Search for the cell housing the specified text and yield its [x, y] center coordinate. 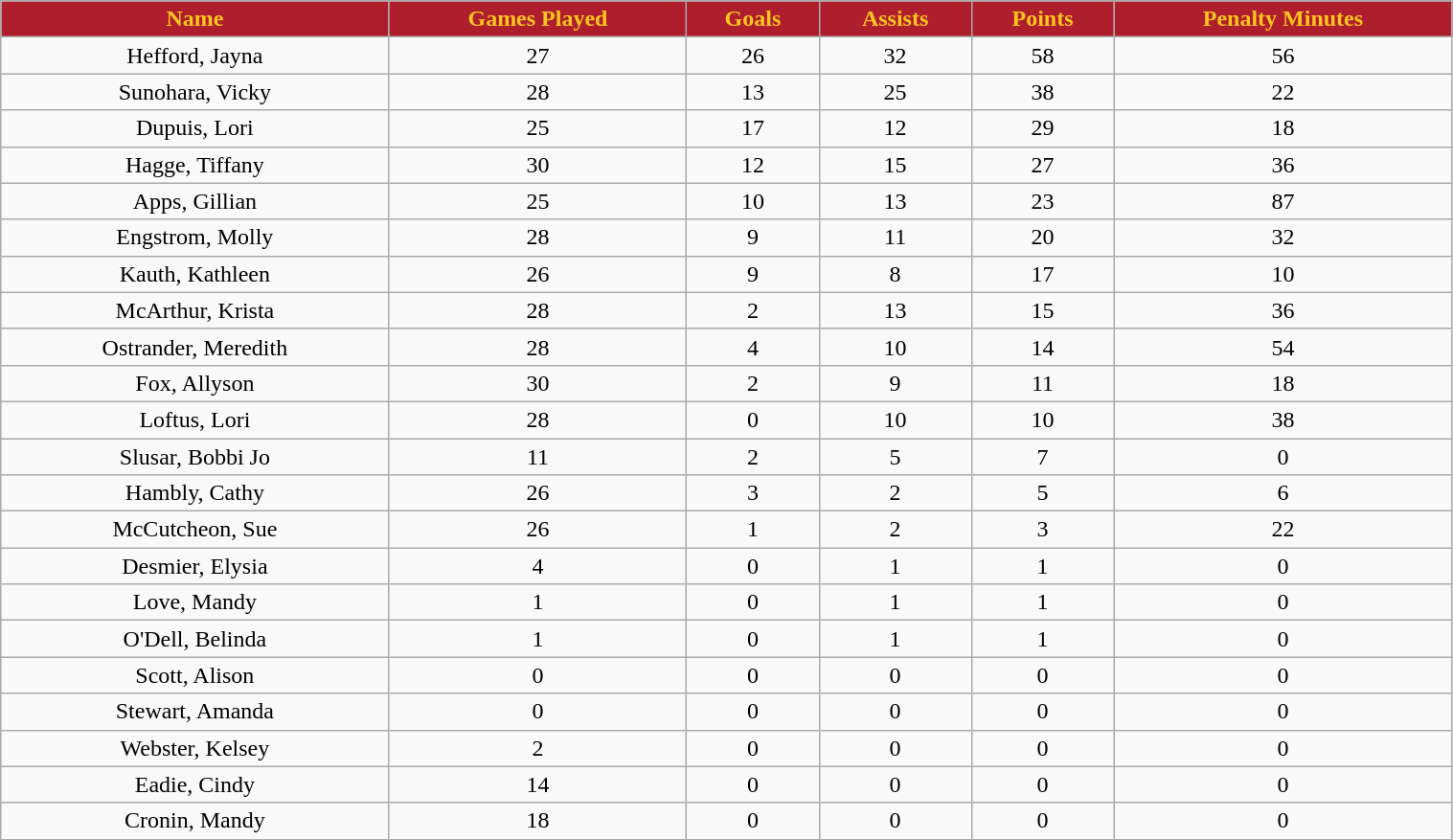
Fox, Allyson [195, 383]
Kauth, Kathleen [195, 274]
McArthur, Krista [195, 310]
Dupuis, Lori [195, 128]
O'Dell, Belinda [195, 639]
McCutcheon, Sue [195, 530]
Sunohara, Vicky [195, 92]
58 [1042, 56]
Cronin, Mandy [195, 821]
23 [1042, 201]
Hagge, Tiffany [195, 165]
Name [195, 19]
Eadie, Cindy [195, 784]
Scott, Alison [195, 675]
Stewart, Amanda [195, 712]
Slusar, Bobbi Jo [195, 457]
Hambly, Cathy [195, 493]
Apps, Gillian [195, 201]
Love, Mandy [195, 602]
Engstrom, Molly [195, 238]
Webster, Kelsey [195, 748]
Goals [753, 19]
Games Played [538, 19]
20 [1042, 238]
Penalty Minutes [1283, 19]
6 [1283, 493]
Loftus, Lori [195, 420]
8 [895, 274]
54 [1283, 347]
Desmier, Elysia [195, 566]
56 [1283, 56]
Hefford, Jayna [195, 56]
7 [1042, 457]
Ostrander, Meredith [195, 347]
29 [1042, 128]
87 [1283, 201]
Assists [895, 19]
Points [1042, 19]
